Find where the given text appears and provide that cell's center as (x, y) coordinate. 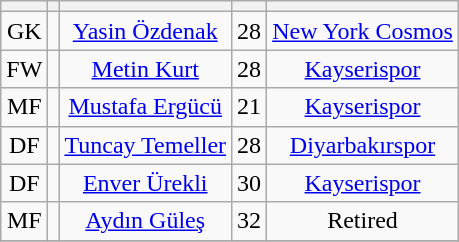
32 (250, 221)
Yasin Özdenak (146, 31)
Aydın Güleş (146, 221)
Metin Kurt (146, 69)
30 (250, 183)
Enver Ürekli (146, 183)
Retired (363, 221)
Mustafa Ergücü (146, 107)
Tuncay Temeller (146, 145)
FW (24, 69)
Diyarbakırspor (363, 145)
21 (250, 107)
New York Cosmos (363, 31)
GK (24, 31)
